Provide the [X, Y] coordinate of the cell's center where the given text is located.  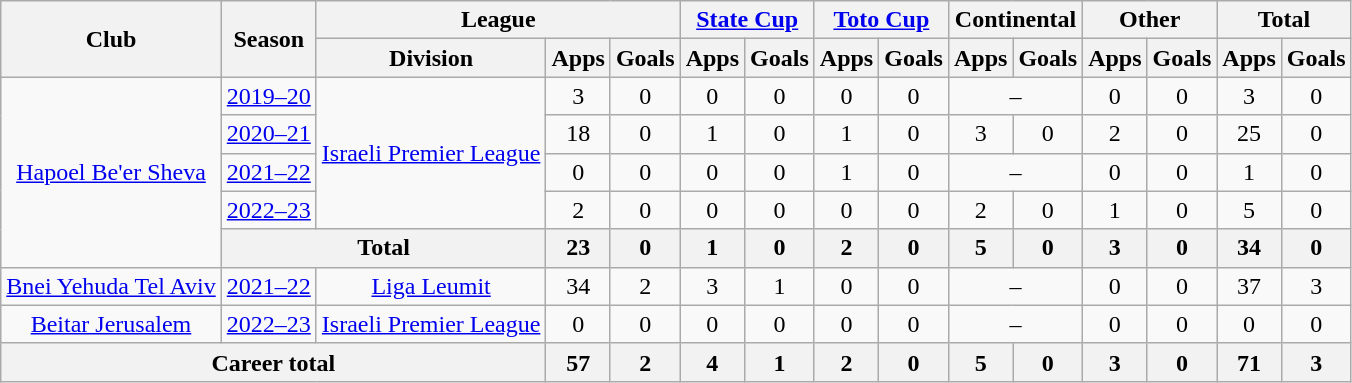
Career total [274, 362]
2019–20 [268, 96]
Beitar Jerusalem [111, 324]
Liga Leumit [431, 286]
57 [578, 362]
State Cup [747, 20]
71 [1249, 362]
Hapoel Be'er Sheva [111, 172]
Continental [1015, 20]
Toto Cup [881, 20]
Bnei Yehuda Tel Aviv [111, 286]
League [498, 20]
25 [1249, 134]
2020–21 [268, 134]
Division [431, 58]
Club [111, 39]
18 [578, 134]
23 [578, 248]
Season [268, 39]
4 [712, 362]
37 [1249, 286]
Other [1150, 20]
